Pinpoint the cell where the given text exists, returning its (X, Y) midpoint coordinate. 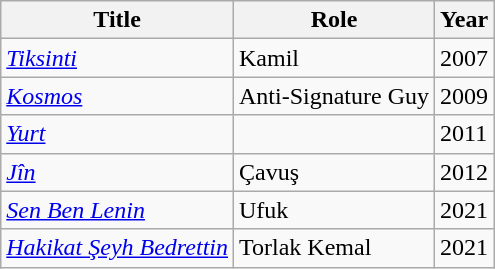
Role (334, 20)
Title (118, 20)
Torlak Kemal (334, 248)
Çavuş (334, 172)
2007 (464, 58)
Kamil (334, 58)
2011 (464, 134)
Tiksinti (118, 58)
Kosmos (118, 96)
Year (464, 20)
Sen Ben Lenin (118, 210)
2012 (464, 172)
Ufuk (334, 210)
Anti-Signature Guy (334, 96)
2009 (464, 96)
Jîn (118, 172)
Hakikat Şeyh Bedrettin (118, 248)
Yurt (118, 134)
